Return the [X, Y] coordinate for the center point of the cell that contains the specified text.  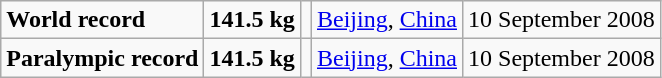
World record [102, 20]
Paralympic record [102, 58]
